Find where the given text appears and provide that cell's center as (x, y) coordinate. 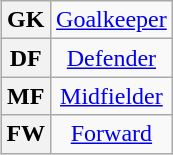
DF (26, 58)
MF (26, 96)
Defender (112, 58)
FW (26, 134)
Forward (112, 134)
Goalkeeper (112, 20)
GK (26, 20)
Midfielder (112, 96)
